Identify which cell holds the provided text, then report its [x, y] central coordinate. 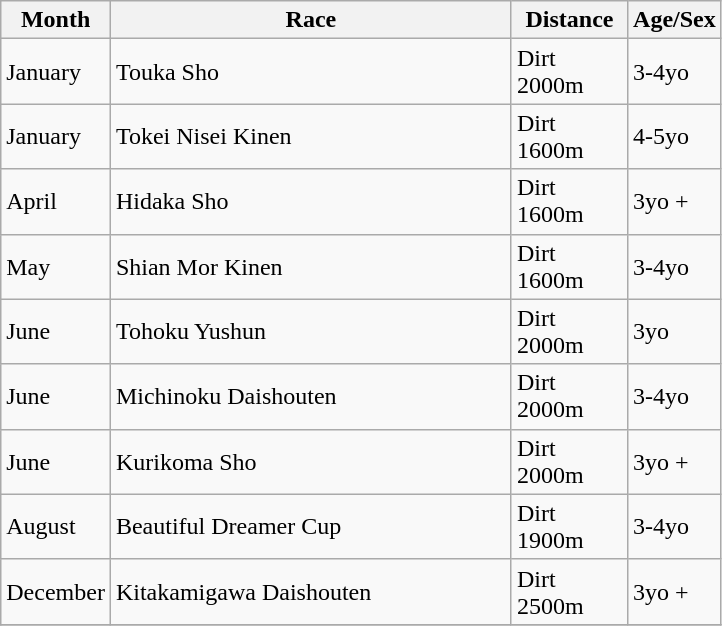
Touka Sho [310, 72]
Month [56, 20]
Kurikoma Sho [310, 462]
Hidaka Sho [310, 202]
April [56, 202]
December [56, 592]
Tokei Nisei Kinen [310, 136]
Distance [569, 20]
Kitakamigawa Daishouten [310, 592]
Tohoku Yushun [310, 332]
3yo [675, 332]
August [56, 526]
Michinoku Daishouten [310, 396]
Race [310, 20]
Shian Mor Kinen [310, 266]
Dirt 1900m [569, 526]
4-5yo [675, 136]
Dirt 2500m [569, 592]
Age/Sex [675, 20]
May [56, 266]
Beautiful Dreamer Cup [310, 526]
